Find where the given text appears and provide that cell's center as [X, Y] coordinate. 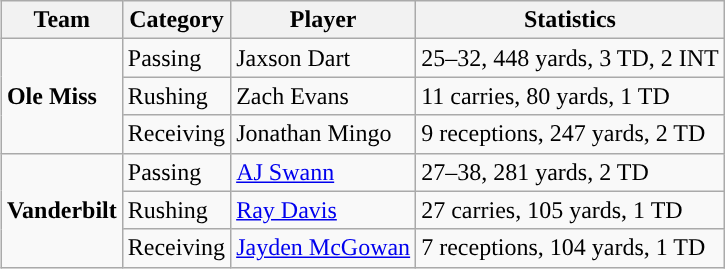
Team [62, 20]
Jonathan Mingo [324, 134]
27–38, 281 yards, 2 TD [570, 172]
7 receptions, 104 yards, 1 TD [570, 248]
25–32, 448 yards, 3 TD, 2 INT [570, 58]
Jaxson Dart [324, 58]
27 carries, 105 yards, 1 TD [570, 210]
Zach Evans [324, 96]
9 receptions, 247 yards, 2 TD [570, 134]
Player [324, 20]
Statistics [570, 20]
Ray Davis [324, 210]
Vanderbilt [62, 210]
AJ Swann [324, 172]
11 carries, 80 yards, 1 TD [570, 96]
Jayden McGowan [324, 248]
Ole Miss [62, 96]
Category [176, 20]
